Capture the cell that displays the provided text and extract its [X, Y] central coordinate. 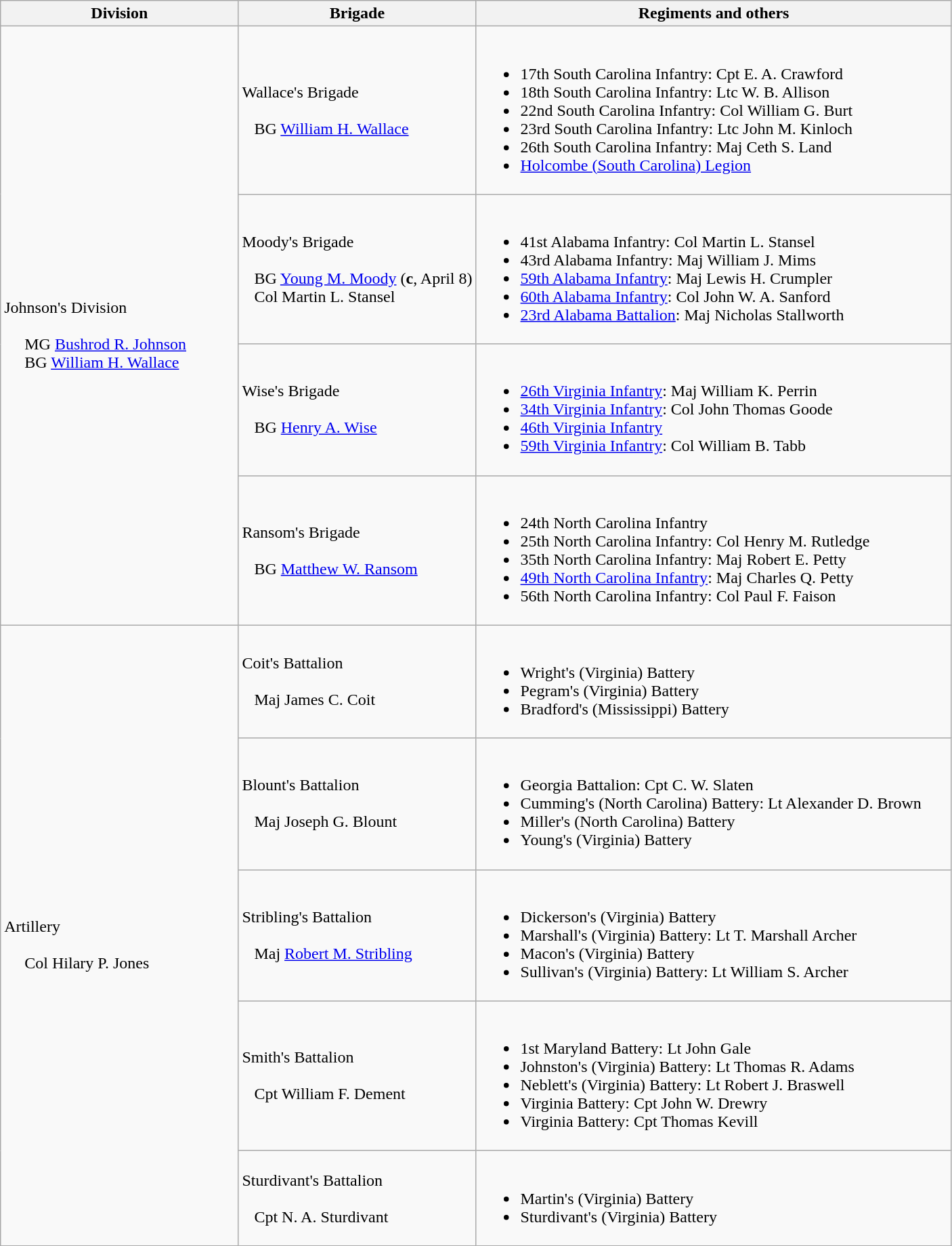
Moody's Brigade BG Young M. Moody (c, April 8) Col Martin L. Stansel [358, 270]
Blount's Battalion Maj Joseph G. Blount [358, 804]
Regiments and others [714, 14]
Brigade [358, 14]
Artillery Col Hilary P. Jones [119, 935]
Stribling's Battalion Maj Robert M. Stribling [358, 935]
Wright's (Virginia) BatteryPegram's (Virginia) BatteryBradford's (Mississippi) Battery [714, 681]
Coit's Battalion Maj James C. Coit [358, 681]
Wise's Brigade BG Henry A. Wise [358, 410]
Sturdivant's Battalion Cpt N. A. Sturdivant [358, 1198]
Smith's Battalion Cpt William F. Dement [358, 1075]
Wallace's Brigade BG William H. Wallace [358, 110]
Johnson's Division MG Bushrod R. Johnson BG William H. Wallace [119, 326]
Ransom's Brigade BG Matthew W. Ransom [358, 550]
Division [119, 14]
Martin's (Virginia) BatterySturdivant's (Virginia) Battery [714, 1198]
